Determine the [x, y] coordinate at the center of the cell enclosing the given text.  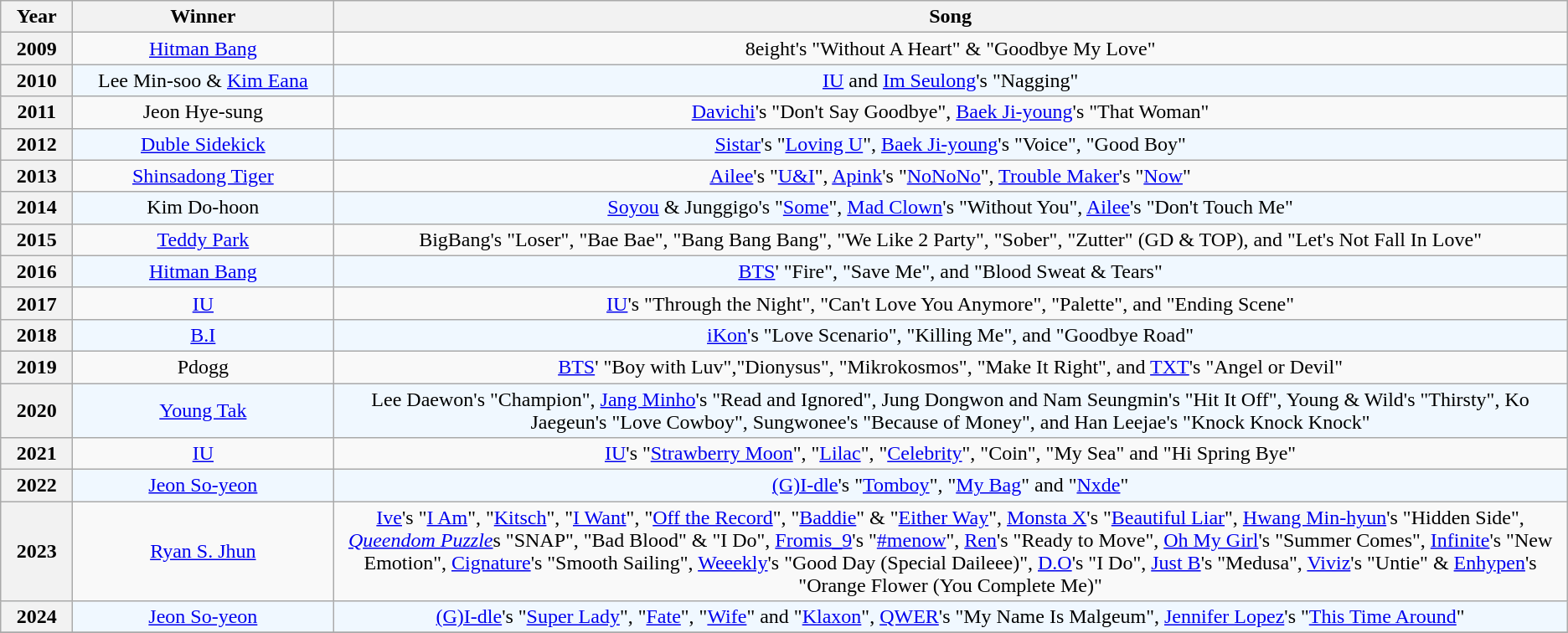
IU's "Strawberry Moon", "Lilac", "Celebrity", "Coin", "My Sea" and "Hi Spring Bye" [950, 454]
2018 [37, 335]
IU and Im Seulong's "Nagging" [950, 80]
Kim Do-hoon [203, 208]
2021 [37, 454]
B.I [203, 335]
Soyou & Junggigo's "Some", Mad Clown's "Without You", Ailee's "Don't Touch Me" [950, 208]
2012 [37, 144]
2017 [37, 303]
2011 [37, 112]
IU's "Through the Night", "Can't Love You Anymore", "Palette", and "Ending Scene" [950, 303]
2009 [37, 49]
(G)I-dle's "Tomboy", "My Bag" and "Nxde" [950, 486]
BTS' "Fire", "Save Me", and "Blood Sweat & Tears" [950, 271]
2019 [37, 367]
2024 [37, 617]
Shinsadong Tiger [203, 176]
iKon's "Love Scenario", "Killing Me", and "Goodbye Road" [950, 335]
Song [950, 17]
Ailee's "U&I", Apink's "NoNoNo", Trouble Maker's "Now" [950, 176]
Davichi's "Don't Say Goodbye", Baek Ji-young's "That Woman" [950, 112]
2022 [37, 486]
2016 [37, 271]
Duble Sidekick [203, 144]
Year [37, 17]
Teddy Park [203, 239]
2010 [37, 80]
Ryan S. Jhun [203, 551]
8eight's "Without A Heart" & "Goodbye My Love" [950, 49]
Pdogg [203, 367]
Jeon Hye-sung [203, 112]
BTS' "Boy with Luv","Dionysus", "Mikrokosmos", "Make It Right", and TXT's "Angel or Devil" [950, 367]
(G)I-dle's "Super Lady", "Fate", "Wife" and "Klaxon", QWER's "My Name Is Malgeum", Jennifer Lopez's "This Time Around" [950, 617]
2020 [37, 410]
2013 [37, 176]
2014 [37, 208]
Young Tak [203, 410]
2015 [37, 239]
BigBang's "Loser", "Bae Bae", "Bang Bang Bang", "We Like 2 Party", "Sober", "Zutter" (GD & TOP), and "Let's Not Fall In Love" [950, 239]
Lee Min-soo & Kim Eana [203, 80]
Sistar's "Loving U", Baek Ji-young's "Voice", "Good Boy" [950, 144]
Winner [203, 17]
2023 [37, 551]
